Locate the cell with the specified text and output its (X, Y) center coordinate. 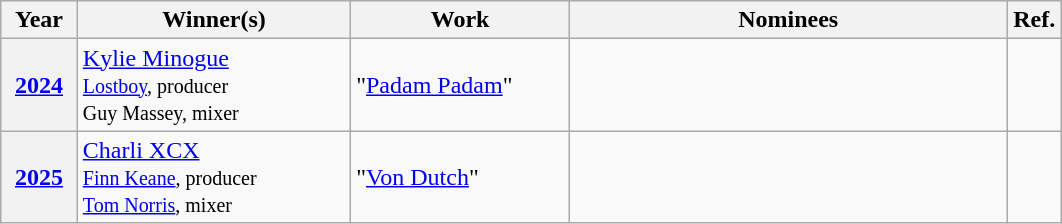
Winner(s) (214, 20)
"Von Dutch" (460, 177)
2024 (40, 85)
Kylie Minogue Lostboy, producer Guy Massey, mixer (214, 85)
Nominees (788, 20)
Year (40, 20)
Charli XCX Finn Keane, producer Tom Norris, mixer (214, 177)
Work (460, 20)
"Padam Padam" (460, 85)
2025 (40, 177)
Ref. (1034, 20)
